Determine the (x, y) coordinate at the center of the cell enclosing the given text.  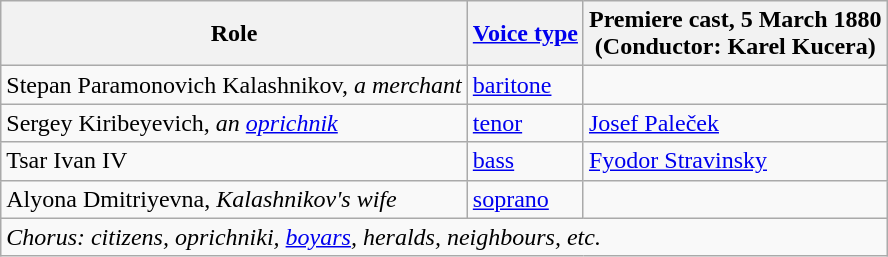
Chorus: citizens, oprichniki, boyars, heralds, neighbours, etc. (444, 237)
Tsar Ivan IV (234, 161)
Fyodor Stravinsky (735, 161)
Josef Paleček (735, 123)
bass (525, 161)
Premiere cast, 5 March 1880(Conductor: Karel Kucera) (735, 34)
Sergey Kiribeyevich, an oprichnik (234, 123)
soprano (525, 199)
Voice type (525, 34)
Alyona Dmitriyevna, Kalashnikov's wife (234, 199)
tenor (525, 123)
Role (234, 34)
baritone (525, 85)
Stepan Paramonovich Kalashnikov, a merchant (234, 85)
